Detect which cell encompasses the target text, then output its (X, Y) center coordinate. 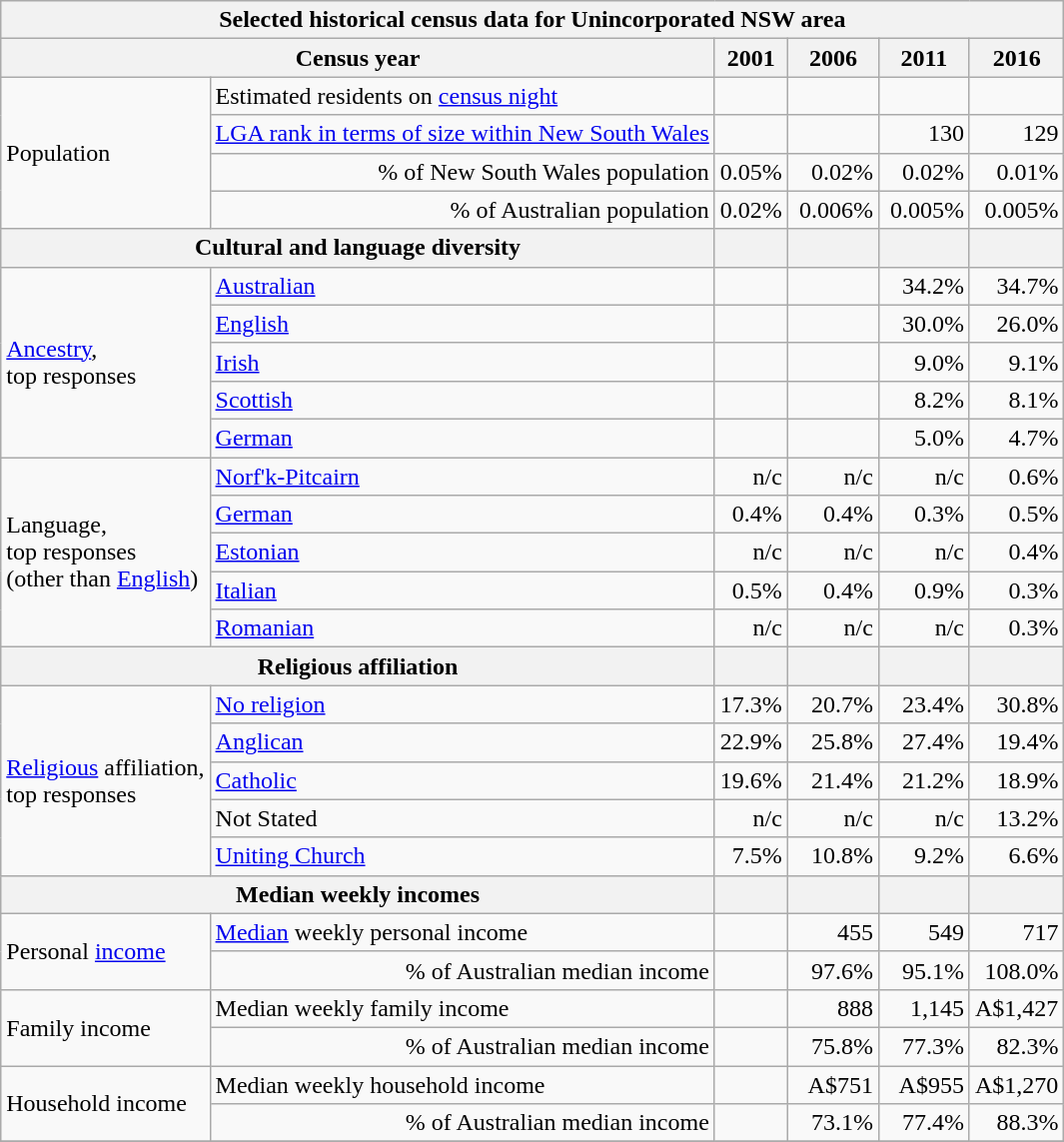
Norf'k-Pitcairn (462, 477)
4.7% (1016, 438)
30.8% (1016, 704)
20.7% (833, 704)
Median weekly family income (462, 1008)
A$955 (923, 1084)
0.9% (923, 590)
Scottish (462, 400)
Language,top responses(other than English) (106, 553)
Uniting Church (462, 856)
21.2% (923, 780)
2011 (923, 58)
0.006% (833, 210)
5.0% (923, 438)
717 (1016, 932)
30.0% (923, 324)
Family income (106, 1027)
549 (923, 932)
Cultural and language diversity (358, 248)
Median weekly household income (462, 1084)
English (462, 324)
0.01% (1016, 172)
LGA rank in terms of size within New South Wales (462, 134)
2016 (1016, 58)
19.6% (751, 780)
82.3% (1016, 1046)
21.4% (833, 780)
Census year (358, 58)
Anglican (462, 742)
2006 (833, 58)
75.8% (833, 1046)
Religious affiliation (358, 666)
No religion (462, 704)
9.2% (923, 856)
% of Australian population (462, 210)
Ancestry,top responses (106, 362)
25.8% (833, 742)
18.9% (1016, 780)
Selected historical census data for Unincorporated NSW area (532, 20)
Religious affiliation,top responses (106, 780)
23.4% (923, 704)
0.05% (751, 172)
Australian (462, 286)
77.4% (923, 1123)
0.6% (1016, 477)
22.9% (751, 742)
13.2% (1016, 818)
77.3% (923, 1046)
Italian (462, 590)
A$1,270 (1016, 1084)
9.1% (1016, 362)
Romanian (462, 628)
Median weekly personal income (462, 932)
9.0% (923, 362)
Household income (106, 1103)
A$1,427 (1016, 1008)
888 (833, 1008)
1,145 (923, 1008)
19.4% (1016, 742)
34.7% (1016, 286)
Population (106, 153)
7.5% (751, 856)
95.1% (923, 970)
17.3% (751, 704)
Estimated residents on census night (462, 96)
108.0% (1016, 970)
73.1% (833, 1123)
8.2% (923, 400)
10.8% (833, 856)
Personal income (106, 951)
97.6% (833, 970)
Not Stated (462, 818)
A$751 (833, 1084)
Catholic (462, 780)
130 (923, 134)
Estonian (462, 553)
8.1% (1016, 400)
88.3% (1016, 1123)
129 (1016, 134)
6.6% (1016, 856)
% of New South Wales population (462, 172)
27.4% (923, 742)
Irish (462, 362)
2001 (751, 58)
Median weekly incomes (358, 894)
455 (833, 932)
34.2% (923, 286)
26.0% (1016, 324)
